Output the (X, Y) coordinate of the center of the cell containing the given text.  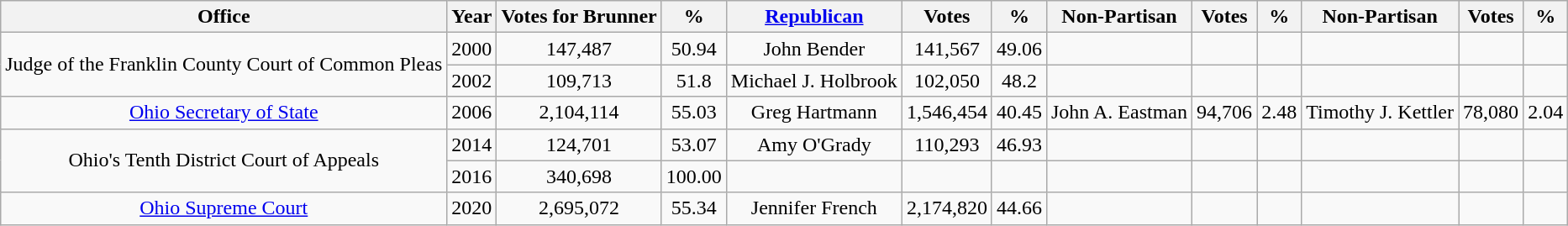
40.45 (1018, 113)
2014 (472, 145)
141,567 (946, 49)
Office (224, 17)
2,695,072 (579, 208)
John A. Eastman (1119, 113)
2,174,820 (946, 208)
Amy O'Grady (813, 145)
109,713 (579, 81)
50.94 (694, 49)
Ohio Supreme Court (224, 208)
2.04 (1546, 113)
53.07 (694, 145)
Ohio's Tenth District Court of Appeals (224, 160)
78,080 (1491, 113)
1,546,454 (946, 113)
51.8 (694, 81)
Greg Hartmann (813, 113)
Year (472, 17)
Michael J. Holbrook (813, 81)
110,293 (946, 145)
55.03 (694, 113)
49.06 (1018, 49)
Republican (813, 17)
Jennifer French (813, 208)
2020 (472, 208)
2002 (472, 81)
2.48 (1279, 113)
2,104,114 (579, 113)
124,701 (579, 145)
46.93 (1018, 145)
340,698 (579, 176)
2016 (472, 176)
55.34 (694, 208)
94,706 (1225, 113)
Timothy J. Kettler (1380, 113)
John Bender (813, 49)
44.66 (1018, 208)
Votes for Brunner (579, 17)
Ohio Secretary of State (224, 113)
Judge of the Franklin County Court of Common Pleas (224, 65)
48.2 (1018, 81)
100.00 (694, 176)
2000 (472, 49)
2006 (472, 113)
102,050 (946, 81)
147,487 (579, 49)
